Find where the given text appears and provide that cell's center as (X, Y) coordinate. 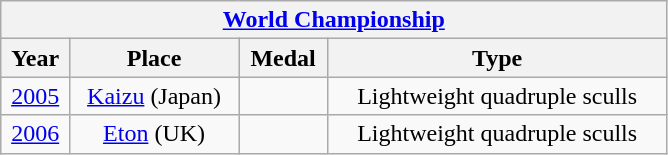
World Championship (334, 20)
Type (498, 58)
Kaizu (Japan) (154, 96)
2006 (36, 134)
2005 (36, 96)
Medal (284, 58)
Place (154, 58)
Year (36, 58)
Eton (UK) (154, 134)
